Find where the given text appears and provide that cell's center as [x, y] coordinate. 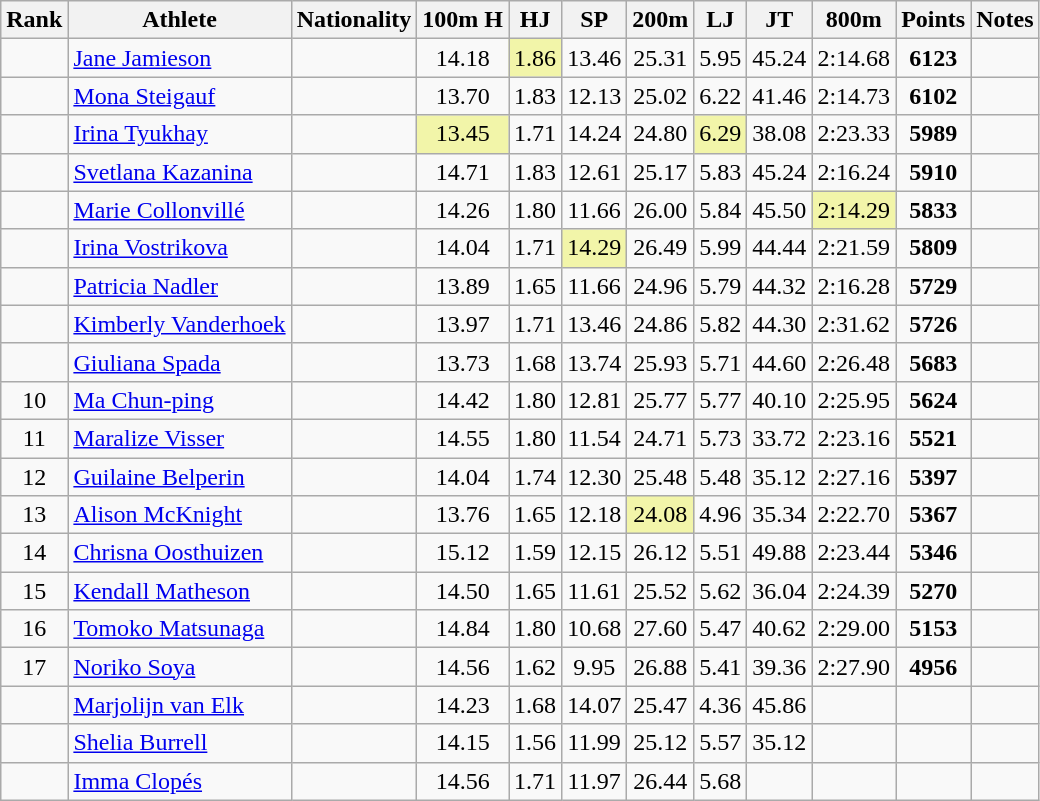
40.10 [780, 400]
24.96 [660, 286]
11.97 [594, 781]
5153 [934, 629]
Maralize Visser [180, 438]
2:31.62 [854, 324]
26.12 [660, 553]
2:27.16 [854, 477]
Notes [1005, 20]
2:14.73 [854, 96]
10.68 [594, 629]
17 [34, 667]
33.72 [780, 438]
25.52 [660, 591]
1.74 [536, 477]
100m H [463, 20]
Shelia Burrell [180, 743]
2:21.59 [854, 248]
25.12 [660, 743]
45.50 [780, 210]
13.70 [463, 96]
6102 [934, 96]
49.88 [780, 553]
1.56 [536, 743]
14.07 [594, 705]
5.95 [720, 58]
2:14.68 [854, 58]
Marie Collonvillé [180, 210]
10 [34, 400]
2:27.90 [854, 667]
14.26 [463, 210]
11 [34, 438]
Nationality [354, 20]
5.62 [720, 591]
5726 [934, 324]
15 [34, 591]
25.31 [660, 58]
6123 [934, 58]
35.34 [780, 515]
Kimberly Vanderhoek [180, 324]
5346 [934, 553]
25.02 [660, 96]
25.77 [660, 400]
5367 [934, 515]
24.71 [660, 438]
39.36 [780, 667]
4.96 [720, 515]
16 [34, 629]
Giuliana Spada [180, 362]
5270 [934, 591]
4.36 [720, 705]
45.86 [780, 705]
4956 [934, 667]
14.84 [463, 629]
Ma Chun-ping [180, 400]
1.62 [536, 667]
Chrisna Oosthuizen [180, 553]
2:23.33 [854, 134]
25.48 [660, 477]
Irina Tyukhay [180, 134]
14.15 [463, 743]
6.29 [720, 134]
12 [34, 477]
12.81 [594, 400]
40.62 [780, 629]
24.80 [660, 134]
11.54 [594, 438]
5.57 [720, 743]
12.30 [594, 477]
2:26.48 [854, 362]
Guilaine Belperin [180, 477]
5.77 [720, 400]
5.73 [720, 438]
Alison McKnight [180, 515]
12.15 [594, 553]
14.29 [594, 248]
5.82 [720, 324]
5683 [934, 362]
2:23.44 [854, 553]
5910 [934, 172]
14 [34, 553]
5.47 [720, 629]
5.71 [720, 362]
5.48 [720, 477]
1.86 [536, 58]
5.83 [720, 172]
25.47 [660, 705]
11.99 [594, 743]
2:16.28 [854, 286]
2:23.16 [854, 438]
24.86 [660, 324]
5729 [934, 286]
Imma Clopés [180, 781]
5397 [934, 477]
14.24 [594, 134]
Athlete [180, 20]
Irina Vostrikova [180, 248]
26.88 [660, 667]
JT [780, 20]
14.42 [463, 400]
26.44 [660, 781]
2:24.39 [854, 591]
SP [594, 20]
13.76 [463, 515]
5624 [934, 400]
9.95 [594, 667]
44.32 [780, 286]
Rank [34, 20]
36.04 [780, 591]
2:16.24 [854, 172]
13 [34, 515]
25.17 [660, 172]
LJ [720, 20]
38.08 [780, 134]
13.74 [594, 362]
Points [934, 20]
14.55 [463, 438]
5.51 [720, 553]
26.00 [660, 210]
14.23 [463, 705]
Mona Steigauf [180, 96]
Patricia Nadler [180, 286]
5.68 [720, 781]
14.50 [463, 591]
44.60 [780, 362]
200m [660, 20]
5989 [934, 134]
2:22.70 [854, 515]
Svetlana Kazanina [180, 172]
13.97 [463, 324]
Marjolijn van Elk [180, 705]
14.18 [463, 58]
5809 [934, 248]
41.46 [780, 96]
12.18 [594, 515]
13.45 [463, 134]
800m [854, 20]
13.89 [463, 286]
44.44 [780, 248]
5521 [934, 438]
2:29.00 [854, 629]
12.13 [594, 96]
5.41 [720, 667]
2:25.95 [854, 400]
26.49 [660, 248]
Noriko Soya [180, 667]
5.99 [720, 248]
12.61 [594, 172]
1.59 [536, 553]
Tomoko Matsunaga [180, 629]
13.73 [463, 362]
15.12 [463, 553]
2:14.29 [854, 210]
25.93 [660, 362]
Kendall Matheson [180, 591]
24.08 [660, 515]
27.60 [660, 629]
5833 [934, 210]
44.30 [780, 324]
11.61 [594, 591]
6.22 [720, 96]
Jane Jamieson [180, 58]
14.71 [463, 172]
5.79 [720, 286]
HJ [536, 20]
5.84 [720, 210]
